Locate the cell with the specified text and output its [X, Y] center coordinate. 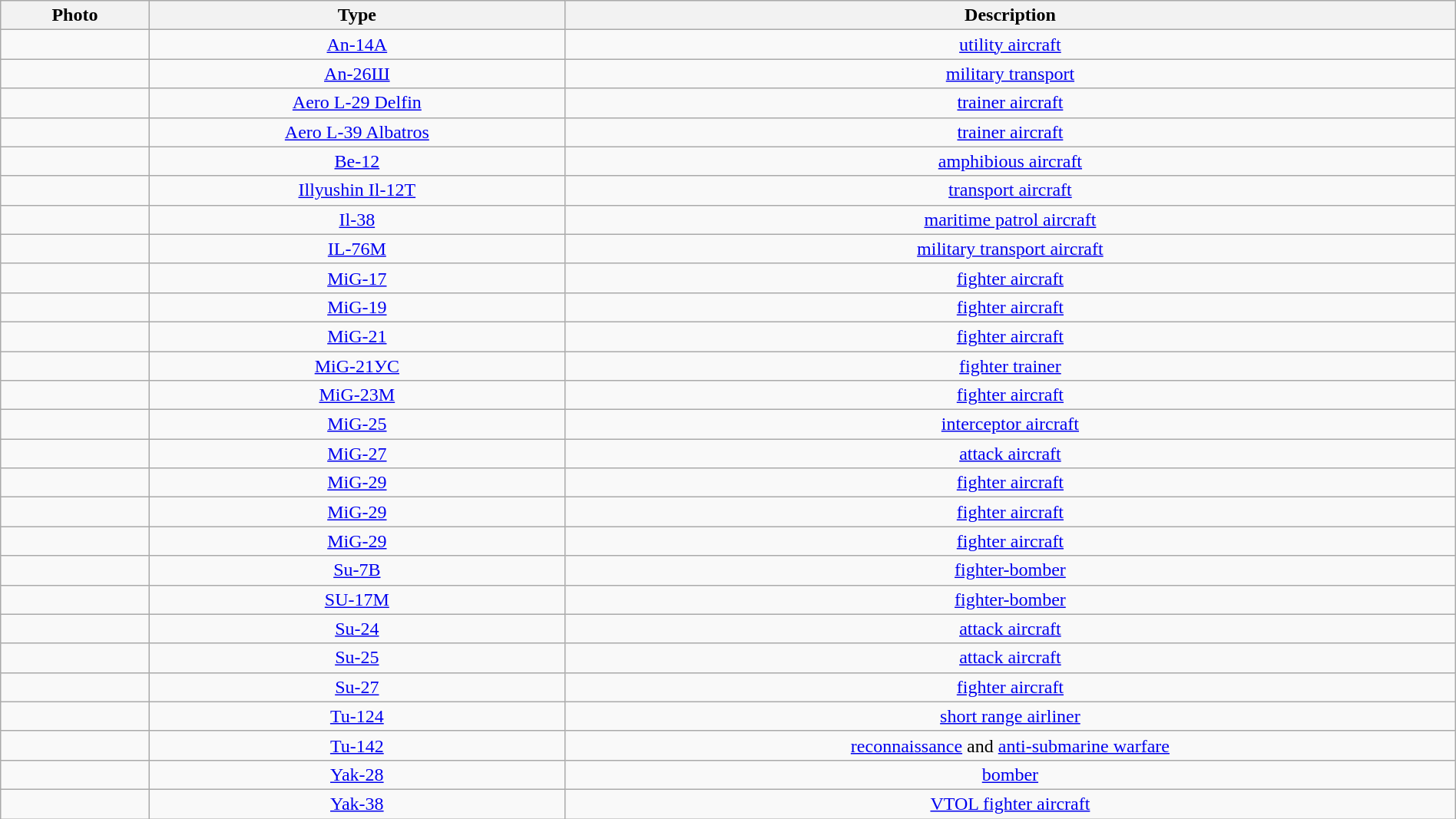
VTOL fighter aircraft [1011, 804]
amphibious aircraft [1011, 161]
Il-38 [357, 220]
Type [357, 15]
bomber [1011, 774]
MiG-23М [357, 395]
transport aircraft [1011, 190]
Yak-38 [357, 804]
Аn-14А [357, 45]
fighter trainer [1011, 366]
Tu-142 [357, 745]
Photo [75, 15]
Su-24 [357, 629]
MiG-25 [357, 424]
MiG-27 [357, 454]
IL-76М [357, 249]
MiG-21 [357, 336]
reconnaissance and anti-submarine warfare [1011, 745]
Su-27 [357, 687]
interceptor aircraft [1011, 424]
Аn-26Ш [357, 74]
SU-17М [357, 599]
maritime patrol aircraft [1011, 220]
Tu-124 [357, 716]
Su-25 [357, 658]
utility aircraft [1011, 45]
Aero L-29 Delfin [357, 103]
Description [1011, 15]
MiG-17 [357, 278]
military transport aircraft [1011, 249]
military transport [1011, 74]
short range airliner [1011, 716]
MiG-19 [357, 307]
MiG-21УС [357, 366]
Yak-28 [357, 774]
Be-12 [357, 161]
Aero L-39 Albatros [357, 132]
Su-7B [357, 570]
Illyushin Il-12Т [357, 190]
